Provide the [x, y] coordinate of the cell's center where the given text is located.  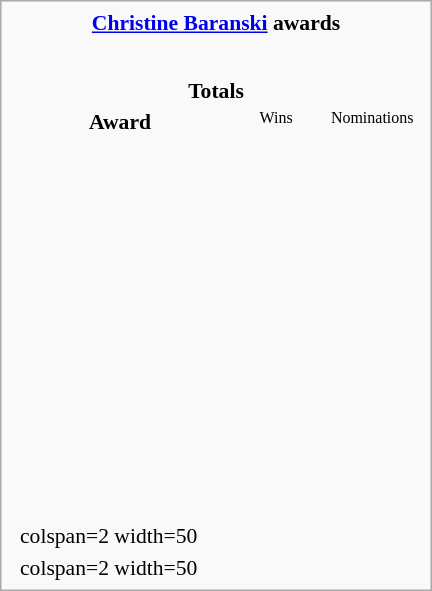
Totals Award Wins Nominations [216, 282]
Award [120, 122]
Wins [276, 122]
Nominations [372, 122]
Totals [216, 90]
Christine Baranski awards [216, 23]
